Pinpoint the cell where the given text exists, returning its [x, y] midpoint coordinate. 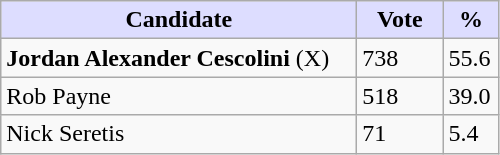
% [471, 20]
738 [400, 58]
55.6 [471, 58]
Jordan Alexander Cescolini (X) [179, 58]
Candidate [179, 20]
Vote [400, 20]
5.4 [471, 134]
39.0 [471, 96]
518 [400, 96]
Nick Seretis [179, 134]
71 [400, 134]
Rob Payne [179, 96]
